Identify which cell holds the provided text, then report its (X, Y) central coordinate. 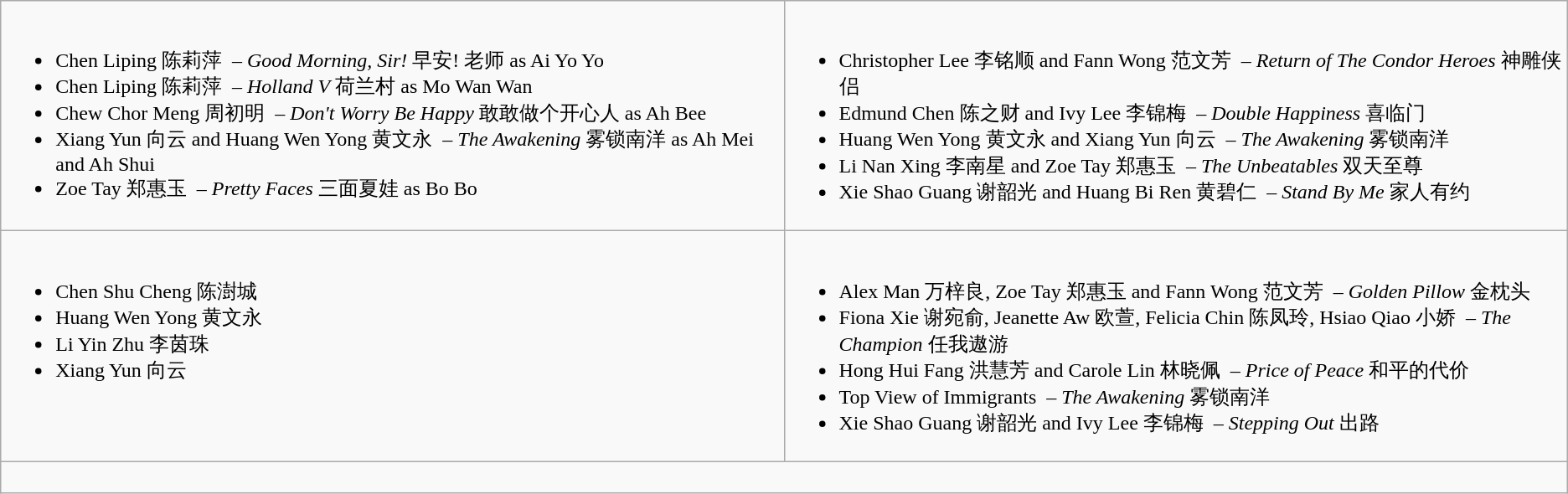
Chen Shu Cheng 陈澍城Huang Wen Yong 黄文永Li Yin Zhu 李茵珠Xiang Yun 向云 (392, 347)
